Scan for the cell matching the given text and deliver its (X, Y) coordinate at center. 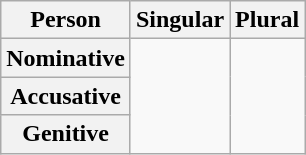
Person (66, 20)
Nominative (66, 58)
Singular (180, 20)
Accusative (66, 96)
Genitive (66, 134)
Plural (268, 20)
